For the text-containing cell, return its midpoint in (x, y) coordinate format. 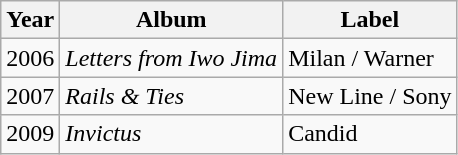
2009 (30, 134)
Album (172, 20)
2007 (30, 96)
Label (370, 20)
Invictus (172, 134)
Letters from Iwo Jima (172, 58)
Year (30, 20)
2006 (30, 58)
Milan / Warner (370, 58)
Candid (370, 134)
Rails & Ties (172, 96)
New Line / Sony (370, 96)
